From the cell containing the given text, extract its center point as (X, Y) coordinate. 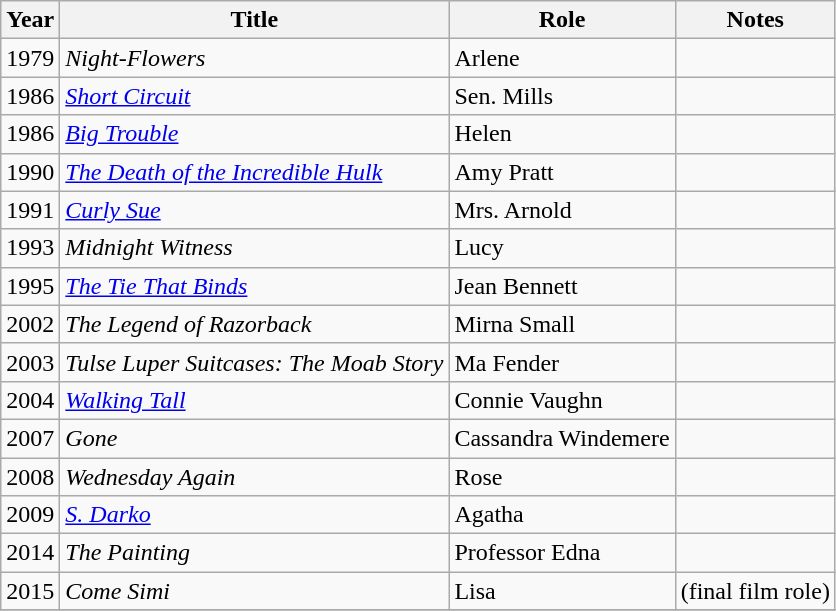
2009 (30, 515)
Notes (755, 20)
The Painting (254, 553)
Short Circuit (254, 96)
Cassandra Windemere (562, 438)
2008 (30, 477)
2014 (30, 553)
Arlene (562, 58)
Curly Sue (254, 210)
1990 (30, 172)
Big Trouble (254, 134)
Ma Fender (562, 362)
Jean Bennett (562, 286)
(final film role) (755, 591)
2002 (30, 324)
Mrs. Arnold (562, 210)
1995 (30, 286)
1993 (30, 248)
2015 (30, 591)
Lucy (562, 248)
The Tie That Binds (254, 286)
Year (30, 20)
Rose (562, 477)
Role (562, 20)
Professor Edna (562, 553)
The Legend of Razorback (254, 324)
Gone (254, 438)
Walking Tall (254, 400)
1979 (30, 58)
2007 (30, 438)
Connie Vaughn (562, 400)
Midnight Witness (254, 248)
Amy Pratt (562, 172)
S. Darko (254, 515)
Lisa (562, 591)
Come Simi (254, 591)
2003 (30, 362)
Title (254, 20)
2004 (30, 400)
Tulse Luper Suitcases: The Moab Story (254, 362)
Helen (562, 134)
Sen. Mills (562, 96)
Night-Flowers (254, 58)
The Death of the Incredible Hulk (254, 172)
Wednesday Again (254, 477)
1991 (30, 210)
Mirna Small (562, 324)
Agatha (562, 515)
